Detect which cell encompasses the target text, then output its [x, y] center coordinate. 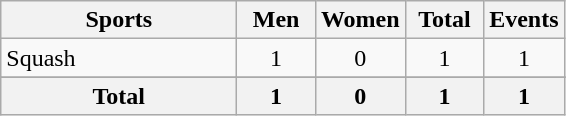
Events [524, 20]
Men [276, 20]
Women [360, 20]
Squash [119, 58]
Sports [119, 20]
